Return (x, y) of the center of cell containing provided text 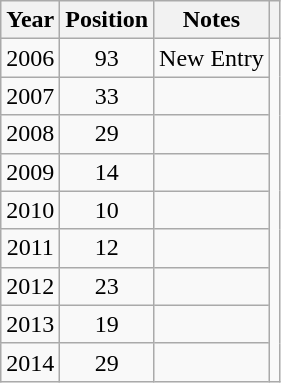
2012 (30, 286)
2006 (30, 58)
23 (107, 286)
New Entry (212, 58)
Notes (212, 20)
2008 (30, 134)
12 (107, 248)
19 (107, 324)
2013 (30, 324)
2010 (30, 210)
2009 (30, 172)
2014 (30, 362)
14 (107, 172)
Year (30, 20)
93 (107, 58)
10 (107, 210)
2011 (30, 248)
Position (107, 20)
2007 (30, 96)
33 (107, 96)
